Find where the given text appears and provide that cell's center as [x, y] coordinate. 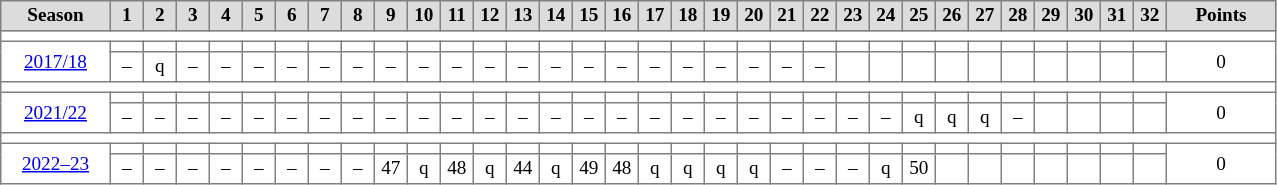
24 [886, 16]
18 [688, 16]
2017/18 [56, 61]
32 [1150, 16]
1 [126, 16]
2022–23 [56, 163]
28 [1018, 16]
13 [522, 16]
10 [424, 16]
2021/22 [56, 112]
29 [1050, 16]
5 [258, 16]
2 [160, 16]
14 [556, 16]
21 [786, 16]
8 [358, 16]
12 [490, 16]
15 [588, 16]
30 [1084, 16]
6 [292, 16]
50 [918, 169]
9 [390, 16]
20 [754, 16]
Points [1221, 16]
44 [522, 169]
4 [226, 16]
17 [654, 16]
16 [622, 16]
11 [456, 16]
25 [918, 16]
47 [390, 169]
27 [984, 16]
19 [720, 16]
Season [56, 16]
22 [820, 16]
49 [588, 169]
23 [852, 16]
31 [1116, 16]
26 [952, 16]
7 [324, 16]
3 [192, 16]
